Return (x, y) of the center of cell containing provided text 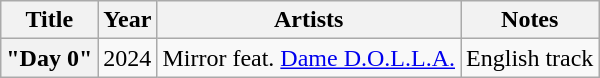
Artists (309, 20)
Year (128, 20)
Notes (530, 20)
2024 (128, 58)
English track (530, 58)
Title (50, 20)
"Day 0" (50, 58)
Mirror feat. Dame D.O.L.L.A. (309, 58)
